For the text-containing cell, return its midpoint in [x, y] coordinate format. 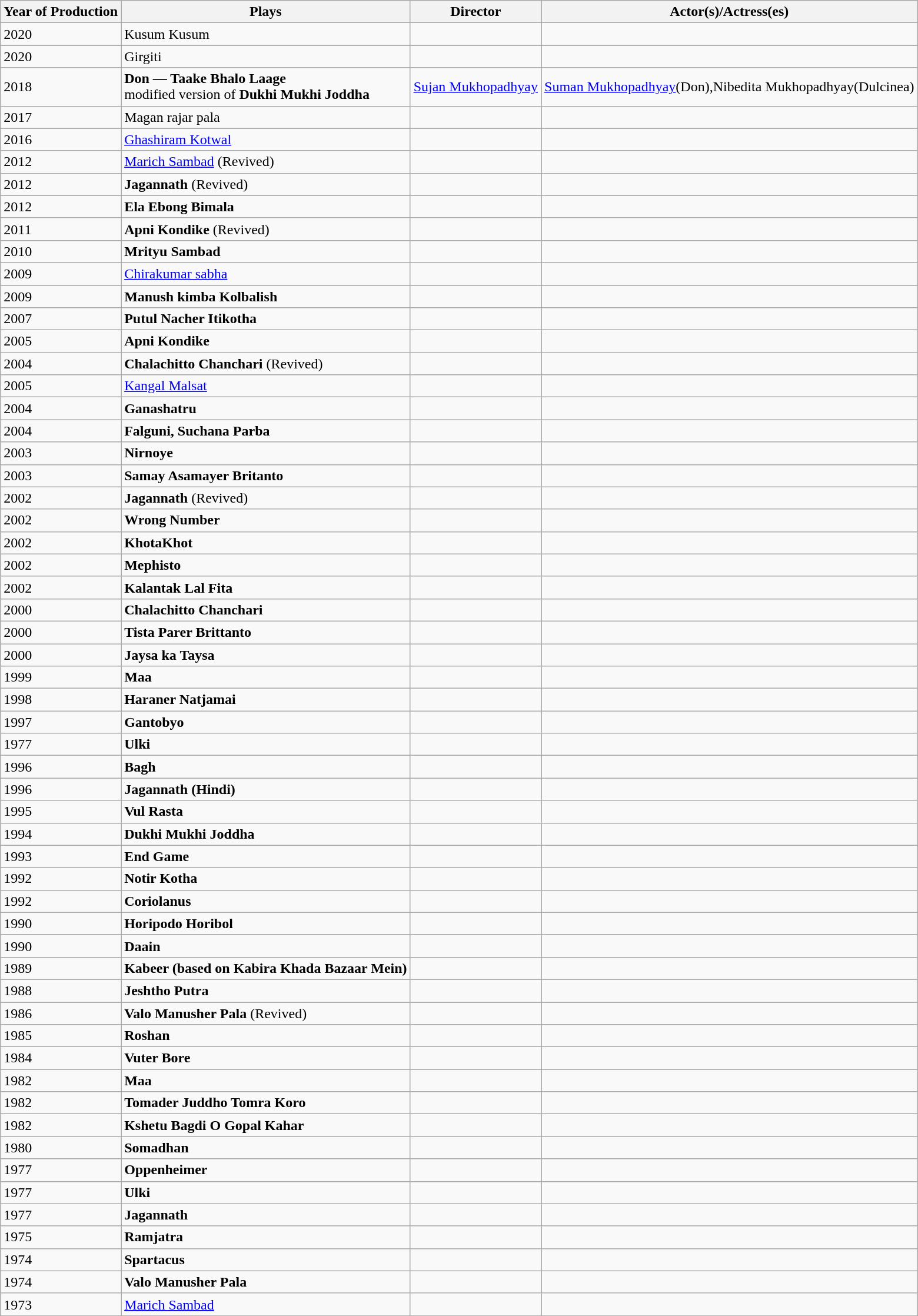
End Game [266, 856]
Somadhan [266, 1148]
Valo Manusher Pala (Revived) [266, 1013]
Don — Taake Bhalo Laagemodified version of Dukhi Mukhi Joddha [266, 87]
Chirakumar sabha [266, 274]
Dukhi Mukhi Joddha [266, 834]
1999 [61, 677]
Tomader Juddho Tomra Koro [266, 1103]
1980 [61, 1148]
Chalachitto Chanchari (Revived) [266, 364]
Valo Manusher Pala [266, 1282]
Oppenheimer [266, 1170]
2011 [61, 229]
Putul Nacher Itikotha [266, 319]
2016 [61, 139]
Jagannath [266, 1215]
Magan rajar pala [266, 117]
Kangal Malsat [266, 386]
Actor(s)/Actress(es) [730, 12]
Horipodo Horibol [266, 923]
Ghashiram Kotwal [266, 139]
Ramjatra [266, 1237]
Marich Sambad [266, 1304]
2018 [61, 87]
Mrityu Sambad [266, 251]
Apni Kondike [266, 341]
Director [475, 12]
Vul Rasta [266, 812]
Kalantak Lal Fita [266, 587]
Apni Kondike (Revived) [266, 229]
Roshan [266, 1036]
Coriolanus [266, 901]
Spartacus [266, 1259]
Kabeer (based on Kabira Khada Bazaar Mein) [266, 968]
Marich Sambad (Revived) [266, 162]
1993 [61, 856]
Plays [266, 12]
Ela Ebong Bimala [266, 207]
Haraner Natjamai [266, 700]
1998 [61, 700]
Kusum Kusum [266, 34]
1986 [61, 1013]
1989 [61, 968]
Chalachitto Chanchari [266, 610]
Samay Asamayer Britanto [266, 476]
Ganashatru [266, 408]
2010 [61, 251]
Year of Production [61, 12]
Sujan Mukhopadhyay [475, 87]
Tista Parer Brittanto [266, 632]
Jagannath (Hindi) [266, 789]
Gantobyo [266, 722]
Bagh [266, 767]
Girgiti [266, 57]
Daain [266, 946]
1985 [61, 1036]
1994 [61, 834]
1997 [61, 722]
1988 [61, 991]
1973 [61, 1304]
1975 [61, 1237]
Suman Mukhopadhyay(Don),Nibedita Mukhopadhyay(Dulcinea) [730, 87]
Wrong Number [266, 520]
2007 [61, 319]
Jeshtho Putra [266, 991]
1995 [61, 812]
Jaysa ka Taysa [266, 655]
1984 [61, 1058]
Notir Kotha [266, 879]
Vuter Bore [266, 1058]
Kshetu Bagdi O Gopal Kahar [266, 1125]
Manush kimba Kolbalish [266, 296]
KhotaKhot [266, 543]
Nirnoye [266, 453]
Mephisto [266, 565]
2017 [61, 117]
Falguni, Suchana Parba [266, 431]
